Return (X, Y) of the center of cell containing provided text 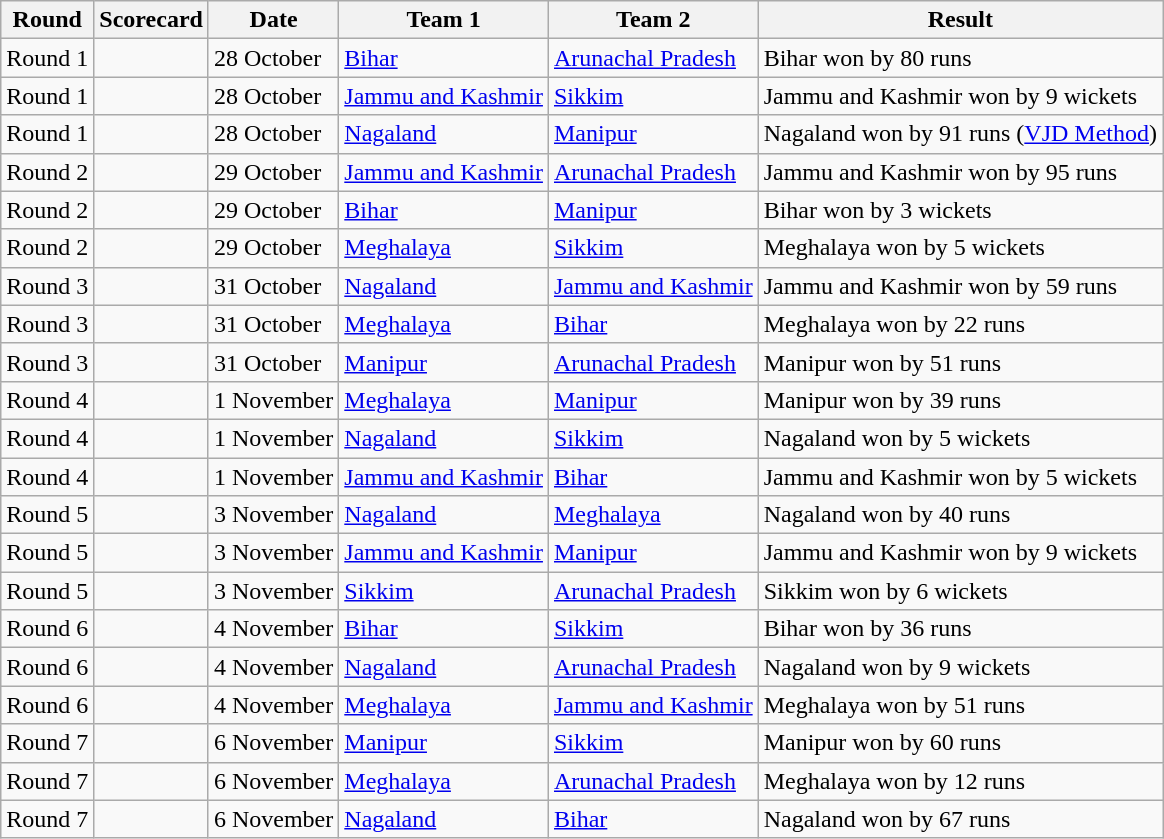
Jammu and Kashmir won by 5 wickets (960, 477)
Manipur won by 51 runs (960, 362)
Jammu and Kashmir won by 59 runs (960, 286)
Meghalaya won by 12 runs (960, 781)
Bihar won by 36 runs (960, 629)
Scorecard (152, 20)
Nagaland won by 5 wickets (960, 438)
Team 1 (444, 20)
Jammu and Kashmir won by 95 runs (960, 172)
Meghalaya won by 51 runs (960, 705)
Meghalaya won by 22 runs (960, 324)
Nagaland won by 67 runs (960, 819)
Bihar won by 3 wickets (960, 210)
Bihar won by 80 runs (960, 58)
Nagaland won by 91 runs (VJD Method) (960, 134)
Manipur won by 60 runs (960, 743)
Meghalaya won by 5 wickets (960, 248)
Round (48, 20)
Nagaland won by 40 runs (960, 515)
Result (960, 20)
Manipur won by 39 runs (960, 400)
Sikkim won by 6 wickets (960, 591)
Date (273, 20)
Nagaland won by 9 wickets (960, 667)
Team 2 (653, 20)
